For the text-containing cell, return its midpoint in [X, Y] coordinate format. 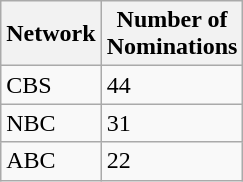
22 [172, 161]
NBC [51, 123]
Number ofNominations [172, 34]
CBS [51, 85]
44 [172, 85]
Network [51, 34]
31 [172, 123]
ABC [51, 161]
